Provide the (X, Y) coordinate of the cell's center where the given text is located.  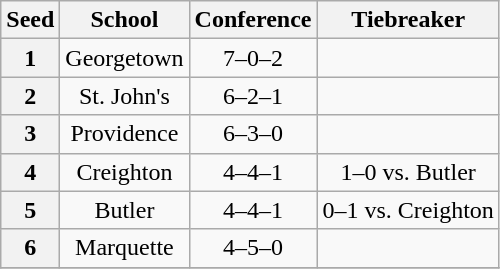
Georgetown (124, 58)
3 (30, 134)
Seed (30, 20)
School (124, 20)
Butler (124, 210)
6–2–1 (253, 96)
5 (30, 210)
0–1 vs. Creighton (408, 210)
2 (30, 96)
Creighton (124, 172)
St. John's (124, 96)
Conference (253, 20)
7–0–2 (253, 58)
4 (30, 172)
Tiebreaker (408, 20)
1–0 vs. Butler (408, 172)
6 (30, 248)
Marquette (124, 248)
6–3–0 (253, 134)
Providence (124, 134)
1 (30, 58)
4–5–0 (253, 248)
